Find where the given text appears and provide that cell's center as (x, y) coordinate. 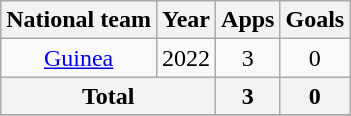
Year (186, 20)
Goals (315, 20)
Total (108, 96)
Apps (248, 20)
Guinea (79, 58)
2022 (186, 58)
National team (79, 20)
